Search for the cell housing the specified text and yield its (X, Y) center coordinate. 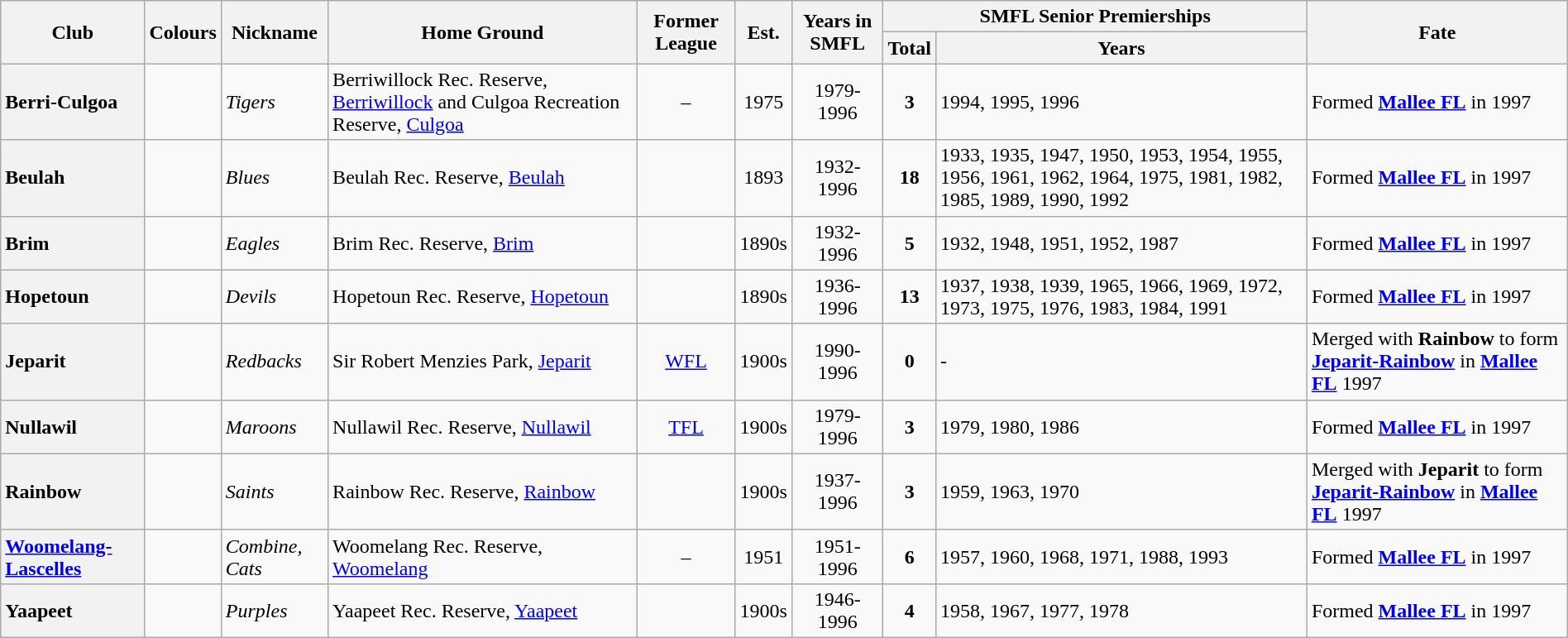
Devils (275, 296)
WFL (686, 362)
Brim Rec. Reserve, Brim (483, 243)
Nullawil Rec. Reserve, Nullawil (483, 427)
Woomelang-Lascelles (73, 556)
6 (910, 556)
Years (1121, 48)
Fate (1437, 32)
Purples (275, 611)
Merged with Jeparit to form Jeparit-Rainbow in Mallee FL 1997 (1437, 492)
1932, 1948, 1951, 1952, 1987 (1121, 243)
0 (910, 362)
Combine, Cats (275, 556)
Hopetoun Rec. Reserve, Hopetoun (483, 296)
Maroons (275, 427)
Colours (183, 32)
Former League (686, 32)
1951 (763, 556)
Nullawil (73, 427)
- (1121, 362)
13 (910, 296)
Rainbow (73, 492)
Berri-Culgoa (73, 102)
1979, 1980, 1986 (1121, 427)
Rainbow Rec. Reserve, Rainbow (483, 492)
1933, 1935, 1947, 1950, 1953, 1954, 1955, 1956, 1961, 1962, 1964, 1975, 1981, 1982, 1985, 1989, 1990, 1992 (1121, 178)
Hopetoun (73, 296)
Years in SMFL (837, 32)
1946-1996 (837, 611)
1994, 1995, 1996 (1121, 102)
Nickname (275, 32)
Eagles (275, 243)
1958, 1967, 1977, 1978 (1121, 611)
Merged with Rainbow to form Jeparit-Rainbow in Mallee FL 1997 (1437, 362)
Jeparit (73, 362)
1893 (763, 178)
1959, 1963, 1970 (1121, 492)
1937-1996 (837, 492)
Yaapeet (73, 611)
5 (910, 243)
Blues (275, 178)
TFL (686, 427)
18 (910, 178)
Beulah (73, 178)
1975 (763, 102)
Saints (275, 492)
Brim (73, 243)
Woomelang Rec. Reserve, Woomelang (483, 556)
1936-1996 (837, 296)
1937, 1938, 1939, 1965, 1966, 1969, 1972, 1973, 1975, 1976, 1983, 1984, 1991 (1121, 296)
1990-1996 (837, 362)
Beulah Rec. Reserve, Beulah (483, 178)
Redbacks (275, 362)
Sir Robert Menzies Park, Jeparit (483, 362)
SMFL Senior Premierships (1095, 17)
Home Ground (483, 32)
Yaapeet Rec. Reserve, Yaapeet (483, 611)
Berriwillock Rec. Reserve, Berriwillock and Culgoa Recreation Reserve, Culgoa (483, 102)
4 (910, 611)
Tigers (275, 102)
1957, 1960, 1968, 1971, 1988, 1993 (1121, 556)
Est. (763, 32)
1951-1996 (837, 556)
Total (910, 48)
Club (73, 32)
